Scan for the cell matching the given text and deliver its [X, Y] coordinate at center. 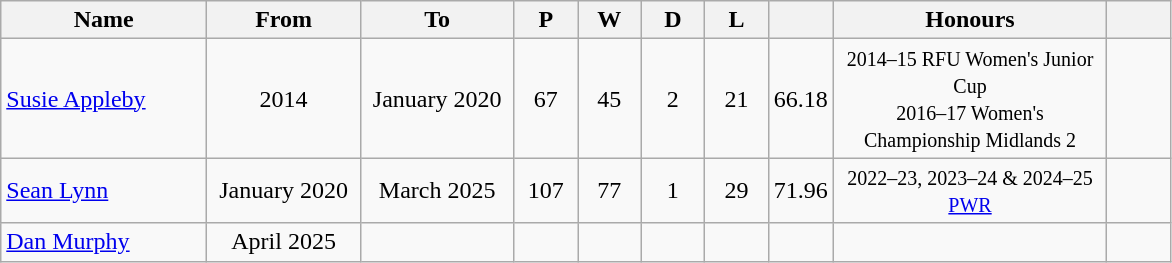
2014 [284, 98]
1 [673, 190]
April 2025 [284, 242]
March 2025 [437, 190]
Susie Appleby [104, 98]
2014–15 RFU Women's Junior Cup2016–17 Women's Championship Midlands 2 [970, 98]
21 [737, 98]
L [737, 20]
45 [610, 98]
Sean Lynn [104, 190]
W [610, 20]
D [673, 20]
29 [737, 190]
2 [673, 98]
From [284, 20]
107 [546, 190]
Name [104, 20]
P [546, 20]
Dan Murphy [104, 242]
To [437, 20]
71.96 [800, 190]
66.18 [800, 98]
2022–23, 2023–24 & 2024–25 PWR [970, 190]
67 [546, 98]
77 [610, 190]
Honours [970, 20]
